For the text-containing cell, return its midpoint in (x, y) coordinate format. 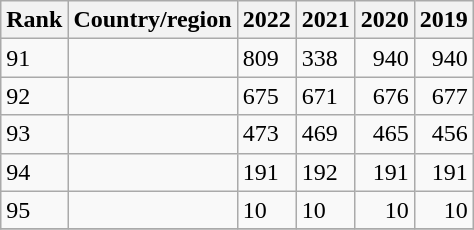
2020 (384, 20)
338 (326, 58)
2019 (444, 20)
192 (326, 172)
465 (384, 134)
456 (444, 134)
671 (326, 96)
Country/region (152, 20)
95 (34, 210)
94 (34, 172)
91 (34, 58)
2022 (266, 20)
93 (34, 134)
Rank (34, 20)
473 (266, 134)
2021 (326, 20)
92 (34, 96)
809 (266, 58)
469 (326, 134)
676 (384, 96)
677 (444, 96)
675 (266, 96)
